Identify which cell holds the provided text, then report its [x, y] central coordinate. 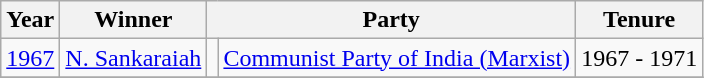
Winner [134, 20]
Tenure [640, 20]
Year [30, 20]
1967 - 1971 [640, 58]
1967 [30, 58]
Communist Party of India (Marxist) [397, 58]
Party [392, 20]
N. Sankaraiah [134, 58]
